Search for the cell housing the specified text and yield its [X, Y] center coordinate. 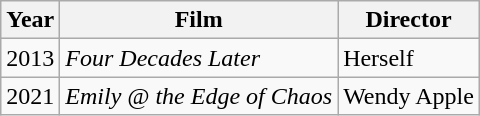
Four Decades Later [199, 58]
2013 [30, 58]
2021 [30, 96]
Emily @ the Edge of Chaos [199, 96]
Herself [409, 58]
Film [199, 20]
Director [409, 20]
Year [30, 20]
Wendy Apple [409, 96]
